Provide the (X, Y) coordinate of the cell's center where the given text is located.  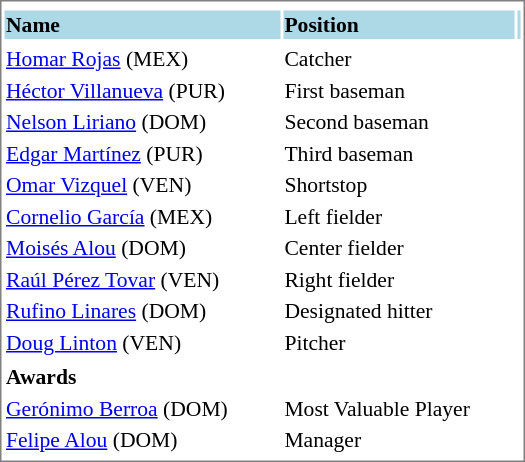
Homar Rojas (MEX) (142, 59)
Rufino Linares (DOM) (142, 311)
Catcher (398, 59)
First baseman (398, 90)
Moisés Alou (DOM) (142, 248)
Third baseman (398, 154)
Name (142, 24)
Doug Linton (VEN) (142, 342)
Shortstop (398, 185)
Manager (398, 440)
Awards (142, 377)
Left fielder (398, 216)
Gerónimo Berroa (DOM) (142, 408)
Second baseman (398, 122)
Felipe Alou (DOM) (142, 440)
Edgar Martínez (PUR) (142, 154)
Omar Vizquel (VEN) (142, 185)
Center fielder (398, 248)
Right fielder (398, 280)
Pitcher (398, 342)
Position (398, 24)
Cornelio García (MEX) (142, 216)
Héctor Villanueva (PUR) (142, 90)
Nelson Liriano (DOM) (142, 122)
Most Valuable Player (398, 408)
Designated hitter (398, 311)
Raúl Pérez Tovar (VEN) (142, 280)
